For the text-containing cell, return its midpoint in [x, y] coordinate format. 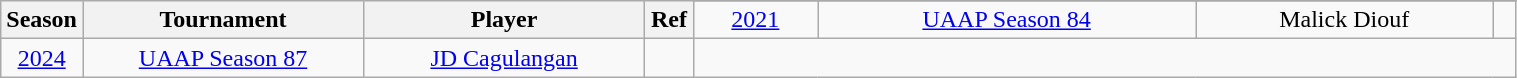
Tournament [222, 20]
2024 [42, 58]
Season [42, 20]
JD Cagulangan [504, 58]
2021 [755, 20]
UAAP Season 87 [222, 58]
UAAP Season 84 [1007, 20]
Ref [670, 20]
Malick Diouf [1344, 20]
Player [504, 20]
